Return the (X, Y) coordinate for the center point of the cell that contains the specified text.  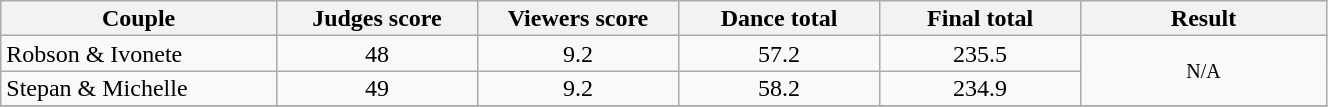
N/A (1204, 71)
58.2 (778, 88)
48 (376, 54)
Stepan & Michelle (139, 88)
235.5 (980, 54)
Couple (139, 18)
Robson & Ivonete (139, 54)
Final total (980, 18)
234.9 (980, 88)
Judges score (376, 18)
Viewers score (578, 18)
57.2 (778, 54)
Result (1204, 18)
49 (376, 88)
Dance total (778, 18)
